Scan for the cell matching the given text and deliver its [x, y] coordinate at center. 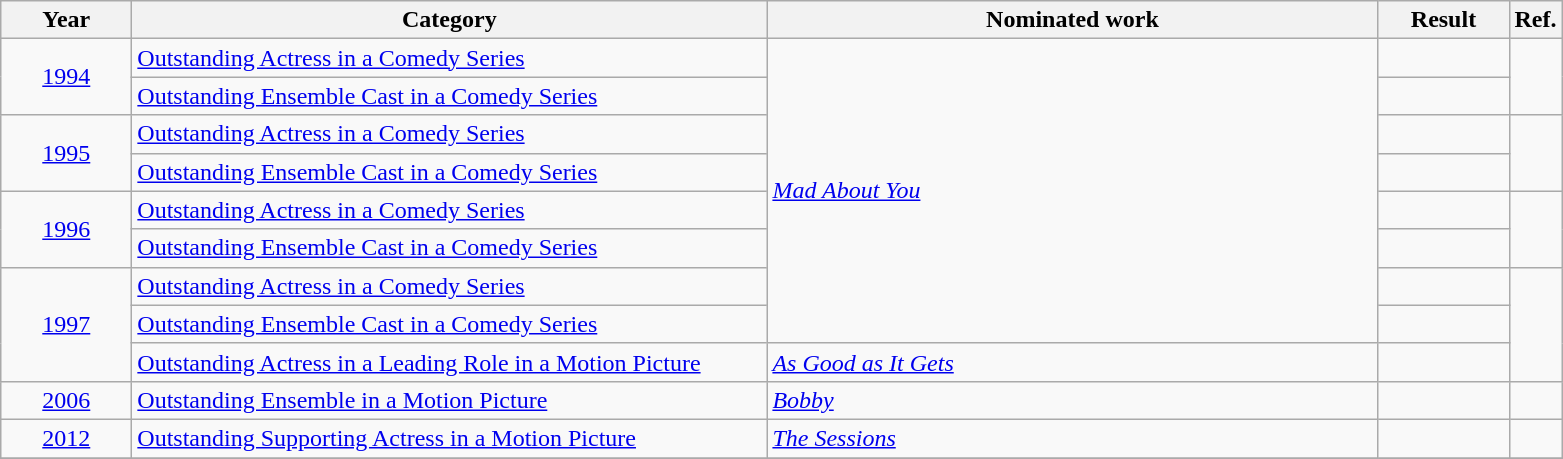
Result [1444, 20]
Outstanding Actress in a Leading Role in a Motion Picture [450, 362]
Bobby [1072, 400]
2006 [66, 400]
Mad About You [1072, 191]
As Good as It Gets [1072, 362]
Nominated work [1072, 20]
Ref. [1536, 20]
Year [66, 20]
1995 [66, 153]
1997 [66, 324]
The Sessions [1072, 438]
1994 [66, 77]
Category [450, 20]
Outstanding Ensemble in a Motion Picture [450, 400]
1996 [66, 229]
Outstanding Supporting Actress in a Motion Picture [450, 438]
2012 [66, 438]
